Identify which cell holds the provided text, then report its [X, Y] central coordinate. 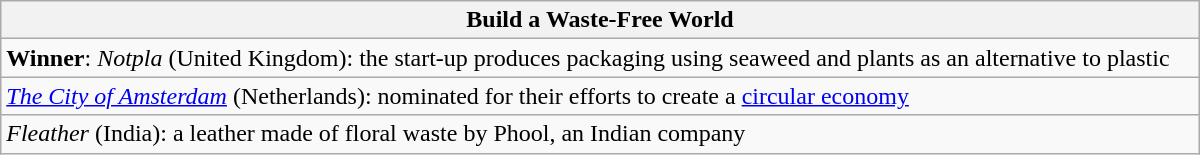
The City of Amsterdam (Netherlands): nominated for their efforts to create a circular economy [600, 96]
Fleather (India): a leather made of floral waste by Phool, an Indian company [600, 134]
Winner: Notpla (United Kingdom): the start-up produces packaging using seaweed and plants as an alternative to plastic [600, 58]
Build a Waste-Free World [600, 20]
